Scan for the cell matching the given text and deliver its [X, Y] coordinate at center. 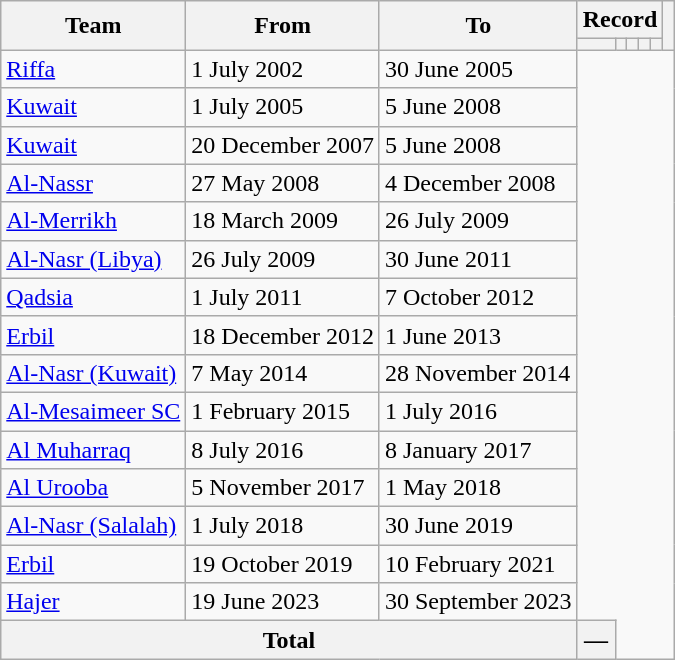
— [596, 640]
1 February 2015 [283, 411]
Team [94, 26]
30 June 2019 [478, 526]
To [478, 26]
1 May 2018 [478, 488]
Al Urooba [94, 488]
27 May 2008 [283, 183]
Al-Merrikh [94, 221]
Hajer [94, 602]
Al-Nasr (Libya) [94, 259]
Total [289, 640]
Al-Mesaimeer SC [94, 411]
5 November 2017 [283, 488]
18 March 2009 [283, 221]
1 July 2016 [478, 411]
1 June 2013 [478, 335]
Riffa [94, 69]
Al-Nassr [94, 183]
20 December 2007 [283, 145]
1 July 2018 [283, 526]
30 September 2023 [478, 602]
1 July 2002 [283, 69]
7 May 2014 [283, 373]
10 February 2021 [478, 564]
18 December 2012 [283, 335]
30 June 2011 [478, 259]
1 July 2011 [283, 297]
30 June 2005 [478, 69]
Record [620, 20]
1 July 2005 [283, 107]
28 November 2014 [478, 373]
19 June 2023 [283, 602]
Al-Nasr (Kuwait) [94, 373]
7 October 2012 [478, 297]
Al-Nasr (Salalah) [94, 526]
Al Muharraq [94, 449]
8 July 2016 [283, 449]
Qadsia [94, 297]
From [283, 26]
8 January 2017 [478, 449]
19 October 2019 [283, 564]
4 December 2008 [478, 183]
